Pinpoint the cell where the given text exists, returning its [x, y] midpoint coordinate. 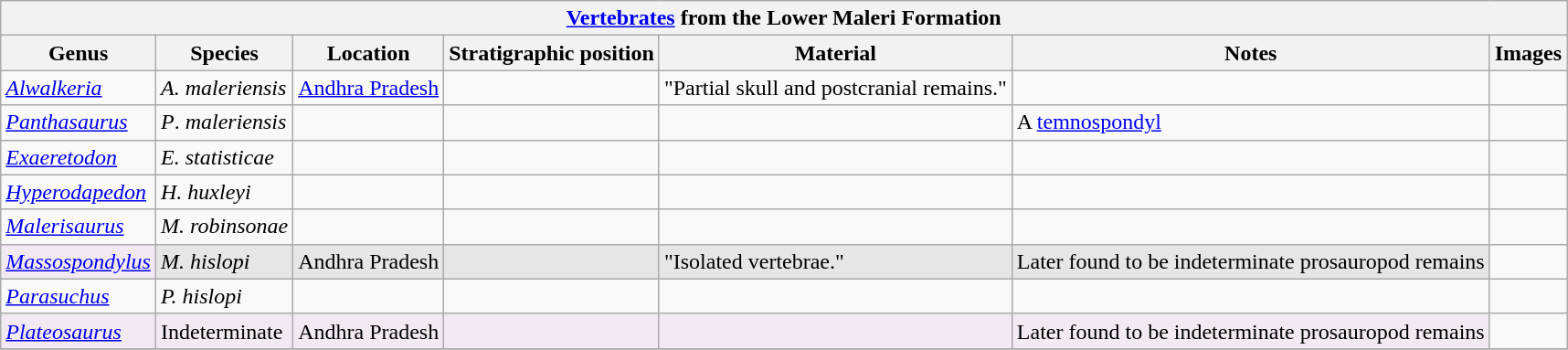
Malerisaurus [79, 227]
Genus [79, 53]
Notes [1250, 53]
Stratigraphic position [552, 53]
Parasuchus [79, 296]
Species [224, 53]
P. maleriensis [224, 122]
Location [369, 53]
Material [835, 53]
Alwalkeria [79, 88]
Panthasaurus [79, 122]
Plateosaurus [79, 331]
E. statisticae [224, 157]
Vertebrates from the Lower Maleri Formation [784, 18]
P. hislopi [224, 296]
Massospondylus [79, 261]
M. hislopi [224, 261]
A temnospondyl [1250, 122]
H. huxleyi [224, 192]
M. robinsonae [224, 227]
A. maleriensis [224, 88]
"Partial skull and postcranial remains." [835, 88]
Images [1528, 53]
"Isolated vertebrae." [835, 261]
Hyperodapedon [79, 192]
Exaeretodon [79, 157]
Indeterminate [224, 331]
